Identify which cell holds the provided text, then report its [X, Y] central coordinate. 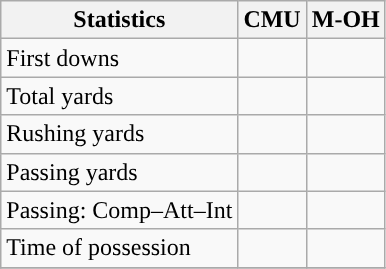
First downs [120, 58]
Total yards [120, 96]
CMU [272, 20]
Statistics [120, 20]
Rushing yards [120, 134]
M-OH [346, 20]
Time of possession [120, 248]
Passing yards [120, 172]
Passing: Comp–Att–Int [120, 210]
